Return (x, y) of the center of cell containing provided text 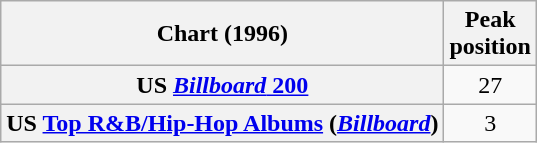
27 (490, 85)
US Top R&B/Hip-Hop Albums (Billboard) (222, 123)
US Billboard 200 (222, 85)
Peakposition (490, 34)
Chart (1996) (222, 34)
3 (490, 123)
